Output the (X, Y) coordinate of the center of the cell containing the given text.  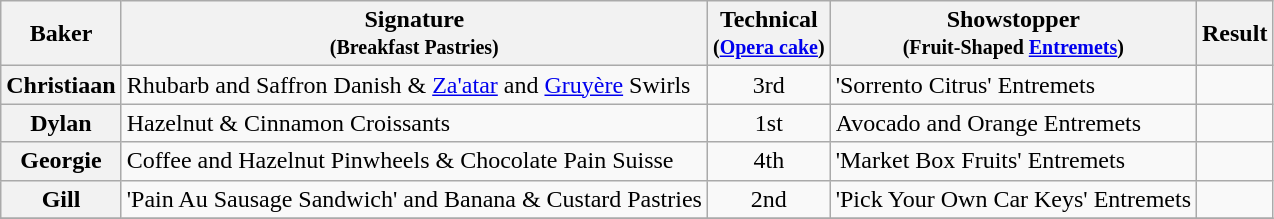
2nd (768, 199)
Georgie (61, 161)
Result (1235, 34)
'Pain Au Sausage Sandwich' and Banana & Custard Pastries (414, 199)
4th (768, 161)
Rhubarb and Saffron Danish & Za'atar and Gruyère Swirls (414, 85)
Technical(Opera cake) (768, 34)
Hazelnut & Cinnamon Croissants (414, 123)
Avocado and Orange Entremets (1013, 123)
'Market Box Fruits' Entremets (1013, 161)
Christiaan (61, 85)
1st (768, 123)
Signature(Breakfast Pastries) (414, 34)
Coffee and Hazelnut Pinwheels & Chocolate Pain Suisse (414, 161)
3rd (768, 85)
'Pick Your Own Car Keys' Entremets (1013, 199)
Gill (61, 199)
Baker (61, 34)
Showstopper(Fruit-Shaped Entremets) (1013, 34)
Dylan (61, 123)
'Sorrento Citrus' Entremets (1013, 85)
